Detect which cell encompasses the target text, then output its (X, Y) center coordinate. 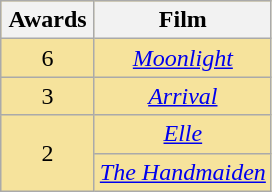
Moonlight (182, 58)
Film (182, 20)
3 (48, 96)
Elle (182, 134)
The Handmaiden (182, 172)
Arrival (182, 96)
2 (48, 153)
Awards (48, 20)
6 (48, 58)
